Search for the cell housing the specified text and yield its (x, y) center coordinate. 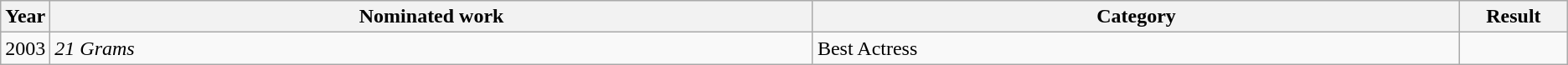
Result (1514, 17)
Nominated work (432, 17)
Category (1136, 17)
21 Grams (432, 48)
2003 (25, 48)
Year (25, 17)
Best Actress (1136, 48)
